Pinpoint the cell where the given text exists, returning its [X, Y] midpoint coordinate. 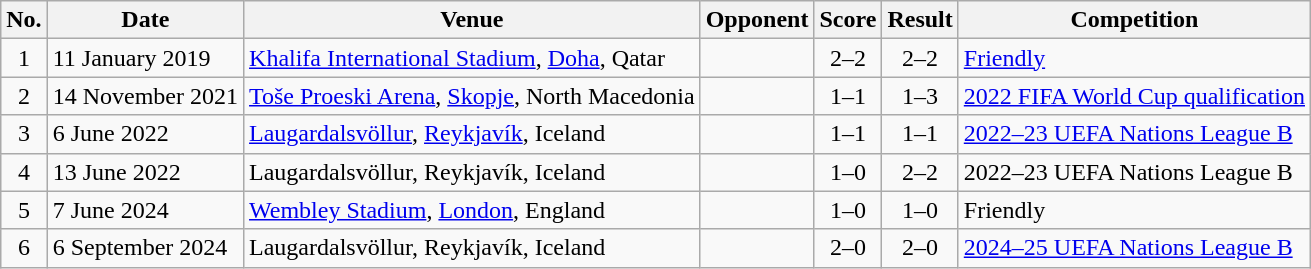
Venue [472, 20]
7 June 2024 [145, 210]
2 [24, 96]
4 [24, 172]
1–3 [920, 96]
5 [24, 210]
Wembley Stadium, London, England [472, 210]
Toše Proeski Arena, Skopje, North Macedonia [472, 96]
6 June 2022 [145, 134]
14 November 2021 [145, 96]
No. [24, 20]
3 [24, 134]
2024–25 UEFA Nations League B [1134, 248]
6 [24, 248]
13 June 2022 [145, 172]
Opponent [757, 20]
Result [920, 20]
6 September 2024 [145, 248]
2022 FIFA World Cup qualification [1134, 96]
11 January 2019 [145, 58]
Khalifa International Stadium, Doha, Qatar [472, 58]
1 [24, 58]
Score [848, 20]
Date [145, 20]
Competition [1134, 20]
